For the text-containing cell, return its midpoint in (x, y) coordinate format. 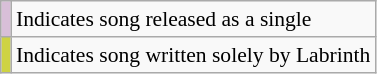
Indicates song written solely by Labrinth (193, 55)
Indicates song released as a single (193, 19)
